Return [x, y] of the center of cell containing provided text 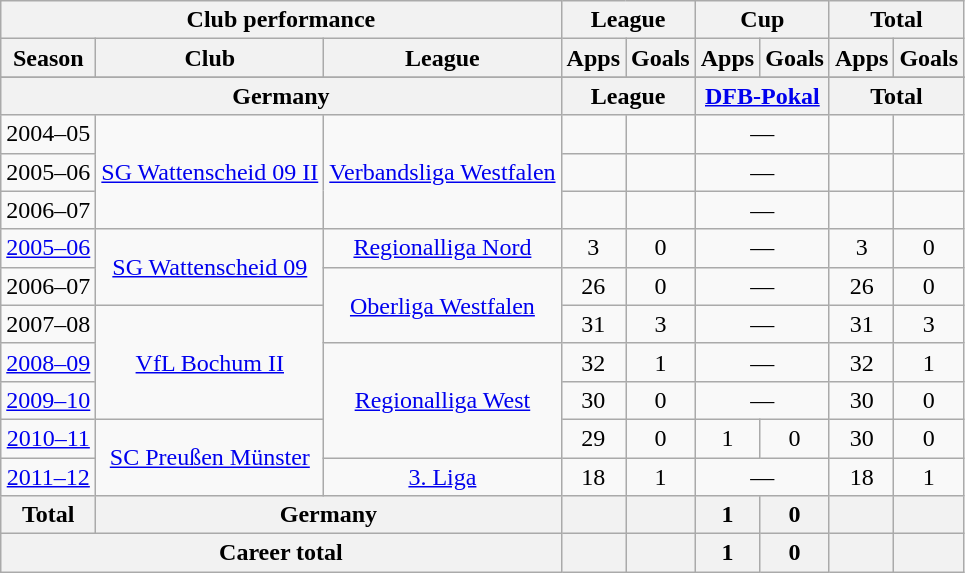
SC Preußen Münster [210, 457]
DFB-Pokal [762, 96]
Season [48, 58]
2004–05 [48, 134]
2008–09 [48, 362]
SG Wattenscheid 09 II [210, 172]
2007–08 [48, 324]
Club performance [281, 20]
SG Wattenscheid 09 [210, 267]
Regionalliga West [442, 400]
Career total [281, 553]
Club [210, 58]
29 [593, 438]
2009–10 [48, 400]
Cup [762, 20]
2010–11 [48, 438]
Oberliga Westfalen [442, 305]
VfL Bochum II [210, 362]
2011–12 [48, 477]
Regionalliga Nord [442, 248]
Verbandsliga Westfalen [442, 172]
3. Liga [442, 477]
